Identify which cell holds the provided text, then report its (x, y) central coordinate. 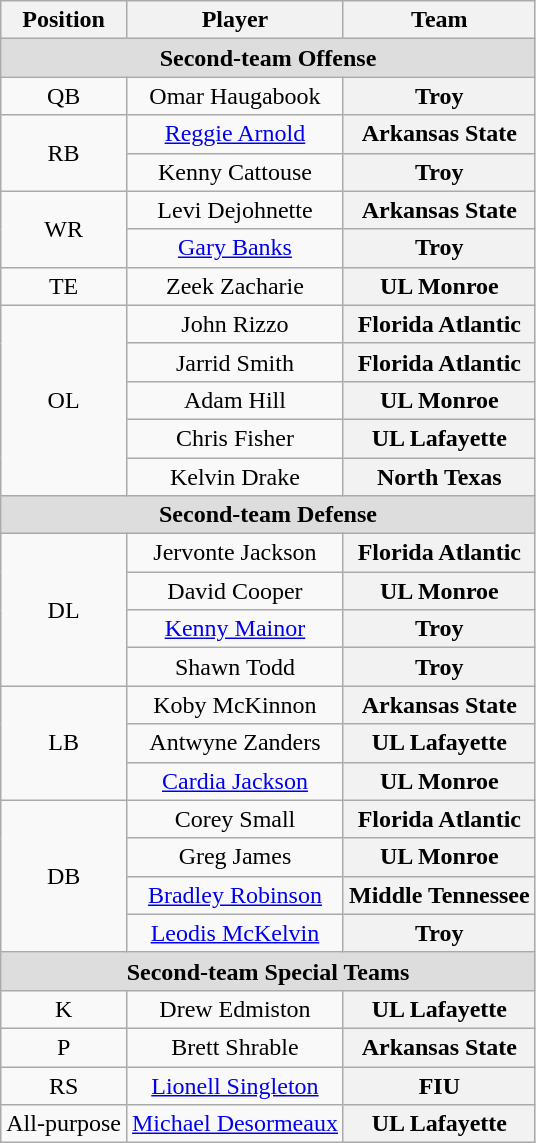
Omar Haugabook (234, 96)
LB (64, 743)
Middle Tennessee (439, 895)
Bradley Robinson (234, 895)
North Texas (439, 477)
QB (64, 96)
RB (64, 153)
Antwyne Zanders (234, 743)
TE (64, 286)
OL (64, 400)
Greg James (234, 857)
Levi Dejohnette (234, 210)
Zeek Zacharie (234, 286)
Jarrid Smith (234, 362)
John Rizzo (234, 324)
RS (64, 1085)
K (64, 1009)
Player (234, 20)
DB (64, 876)
Second-team Special Teams (268, 971)
Team (439, 20)
WR (64, 229)
Second-team Defense (268, 515)
Koby McKinnon (234, 705)
FIU (439, 1085)
Leodis McKelvin (234, 933)
P (64, 1047)
Jervonte Jackson (234, 553)
DL (64, 610)
Michael Desormeaux (234, 1124)
Kelvin Drake (234, 477)
Corey Small (234, 819)
Second-team Offense (268, 58)
Cardia Jackson (234, 781)
Gary Banks (234, 248)
Kenny Cattouse (234, 172)
Kenny Mainor (234, 629)
David Cooper (234, 591)
Adam Hill (234, 400)
Chris Fisher (234, 438)
Drew Edmiston (234, 1009)
Lionell Singleton (234, 1085)
Brett Shrable (234, 1047)
Position (64, 20)
All-purpose (64, 1124)
Shawn Todd (234, 667)
Reggie Arnold (234, 134)
